Capture the cell that displays the provided text and extract its (x, y) central coordinate. 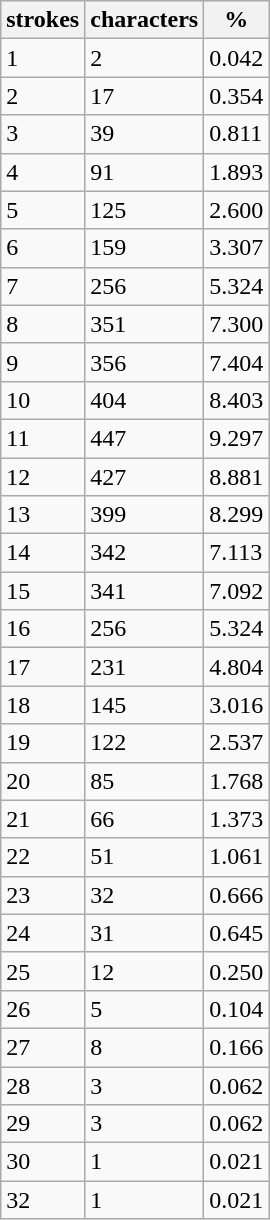
24 (43, 933)
31 (144, 933)
25 (43, 971)
22 (43, 857)
3.307 (236, 248)
7 (43, 286)
351 (144, 324)
30 (43, 1162)
342 (144, 553)
51 (144, 857)
7.300 (236, 324)
39 (144, 134)
0.250 (236, 971)
9 (43, 362)
1.768 (236, 781)
231 (144, 667)
145 (144, 705)
19 (43, 743)
125 (144, 210)
0.666 (236, 895)
66 (144, 819)
20 (43, 781)
85 (144, 781)
18 (43, 705)
447 (144, 438)
15 (43, 591)
0.645 (236, 933)
404 (144, 400)
0.166 (236, 1047)
0.104 (236, 1009)
strokes (43, 20)
4.804 (236, 667)
% (236, 20)
2.537 (236, 743)
9.297 (236, 438)
characters (144, 20)
13 (43, 515)
14 (43, 553)
28 (43, 1085)
1.373 (236, 819)
2.600 (236, 210)
356 (144, 362)
122 (144, 743)
0.811 (236, 134)
7.092 (236, 591)
0.354 (236, 96)
23 (43, 895)
21 (43, 819)
11 (43, 438)
427 (144, 477)
8.881 (236, 477)
341 (144, 591)
6 (43, 248)
399 (144, 515)
0.042 (236, 58)
159 (144, 248)
7.404 (236, 362)
8.403 (236, 400)
16 (43, 629)
10 (43, 400)
26 (43, 1009)
1.061 (236, 857)
8.299 (236, 515)
4 (43, 172)
91 (144, 172)
29 (43, 1124)
27 (43, 1047)
7.113 (236, 553)
1.893 (236, 172)
3.016 (236, 705)
